Detect which cell encompasses the target text, then output its [X, Y] center coordinate. 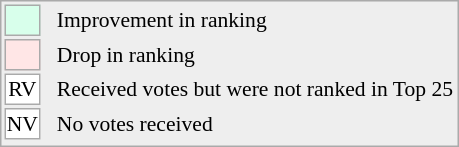
RV [22, 90]
NV [22, 124]
Received votes but were not ranked in Top 25 [254, 90]
No votes received [254, 124]
Improvement in ranking [254, 20]
Drop in ranking [254, 55]
